Search for the cell housing the specified text and yield its [X, Y] center coordinate. 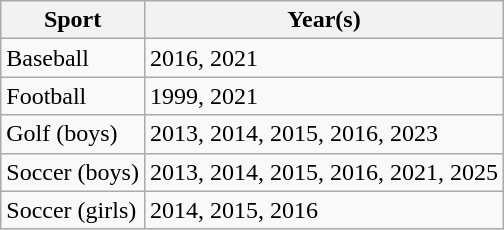
Baseball [73, 58]
Year(s) [324, 20]
Sport [73, 20]
1999, 2021 [324, 96]
Soccer (girls) [73, 210]
Soccer (boys) [73, 172]
Football [73, 96]
2016, 2021 [324, 58]
2014, 2015, 2016 [324, 210]
2013, 2014, 2015, 2016, 2021, 2025 [324, 172]
2013, 2014, 2015, 2016, 2023 [324, 134]
Golf (boys) [73, 134]
